Extract the [x, y] coordinate from the center of the cell holding the provided text.  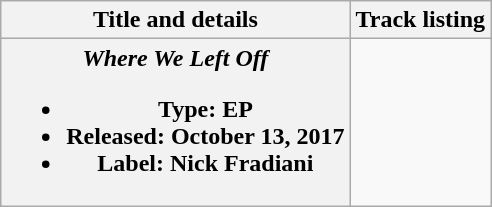
Where We Left OffType: EPReleased: October 13, 2017Label: Nick Fradiani [176, 122]
Title and details [176, 20]
Track listing [420, 20]
